Provide the [x, y] coordinate of the cell's center where the given text is located.  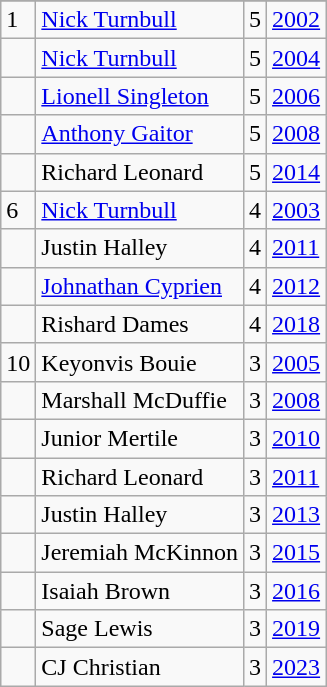
2004 [296, 58]
CJ Christian [140, 667]
2003 [296, 210]
2005 [296, 362]
1 [18, 20]
Lionell Singleton [140, 96]
Johnathan Cyprien [140, 286]
Junior Mertile [140, 438]
2023 [296, 667]
2010 [296, 438]
Isaiah Brown [140, 591]
Marshall McDuffie [140, 400]
Sage Lewis [140, 629]
2019 [296, 629]
Keyonvis Bouie [140, 362]
Rishard Dames [140, 324]
2016 [296, 591]
2018 [296, 324]
10 [18, 362]
2015 [296, 553]
2013 [296, 515]
Anthony Gaitor [140, 134]
Jeremiah McKinnon [140, 553]
2012 [296, 286]
6 [18, 210]
2002 [296, 20]
2006 [296, 96]
2014 [296, 172]
